Locate the cell with the specified text and output its (x, y) center coordinate. 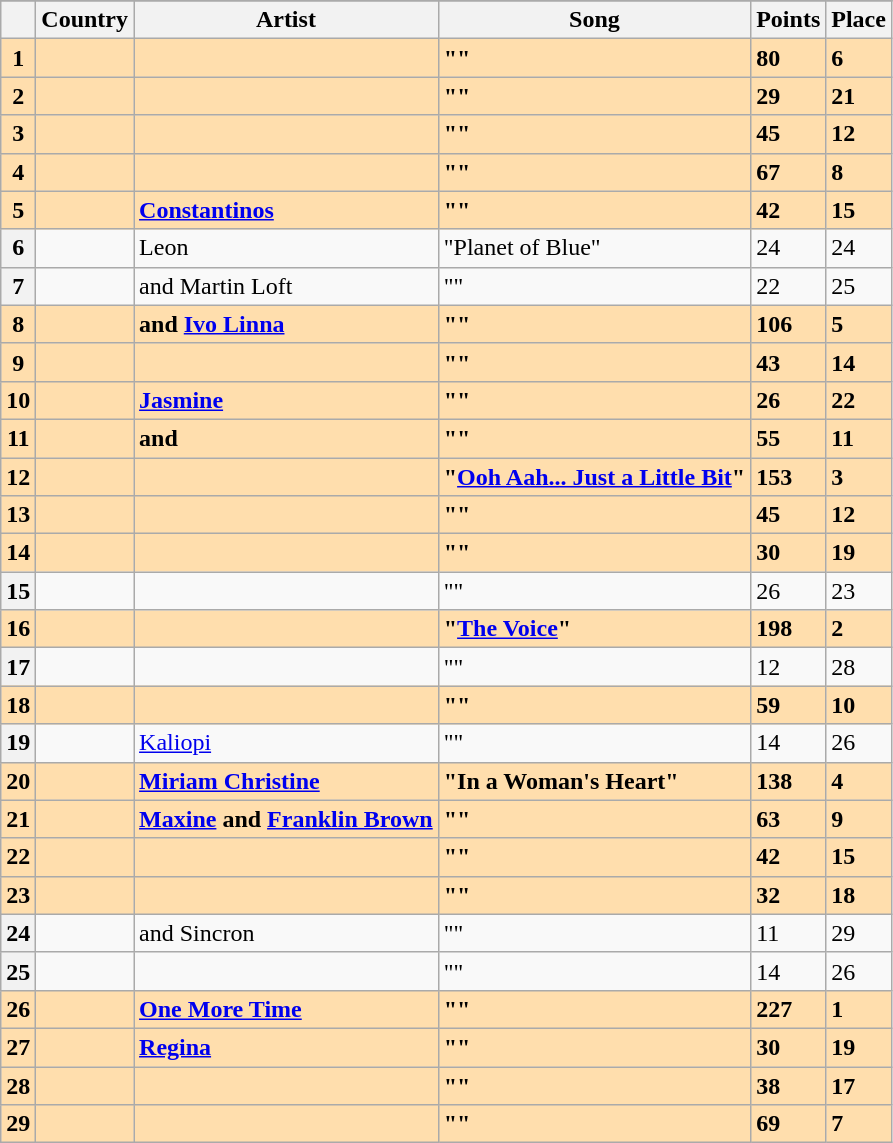
32 (788, 895)
Jasmine (286, 400)
67 (788, 172)
"Ooh Aah... Just a Little Bit" (594, 477)
and Ivo Linna (286, 324)
13 (18, 515)
80 (788, 58)
43 (788, 362)
106 (788, 324)
Miriam Christine (286, 781)
55 (788, 438)
Points (788, 20)
Country (85, 20)
One More Time (286, 1009)
69 (788, 1124)
"Planet of Blue" (594, 248)
59 (788, 705)
16 (18, 629)
and (286, 438)
Place (859, 20)
Kaliopi (286, 743)
Song (594, 20)
"In a Woman's Heart" (594, 781)
20 (18, 781)
"The Voice" (594, 629)
and Martin Loft (286, 286)
198 (788, 629)
Leon (286, 248)
63 (788, 819)
Constantinos (286, 210)
153 (788, 477)
Maxine and Franklin Brown (286, 819)
138 (788, 781)
27 (18, 1047)
Artist (286, 20)
38 (788, 1085)
227 (788, 1009)
Regina (286, 1047)
and Sincron (286, 933)
